Capture the cell that displays the provided text and extract its (x, y) central coordinate. 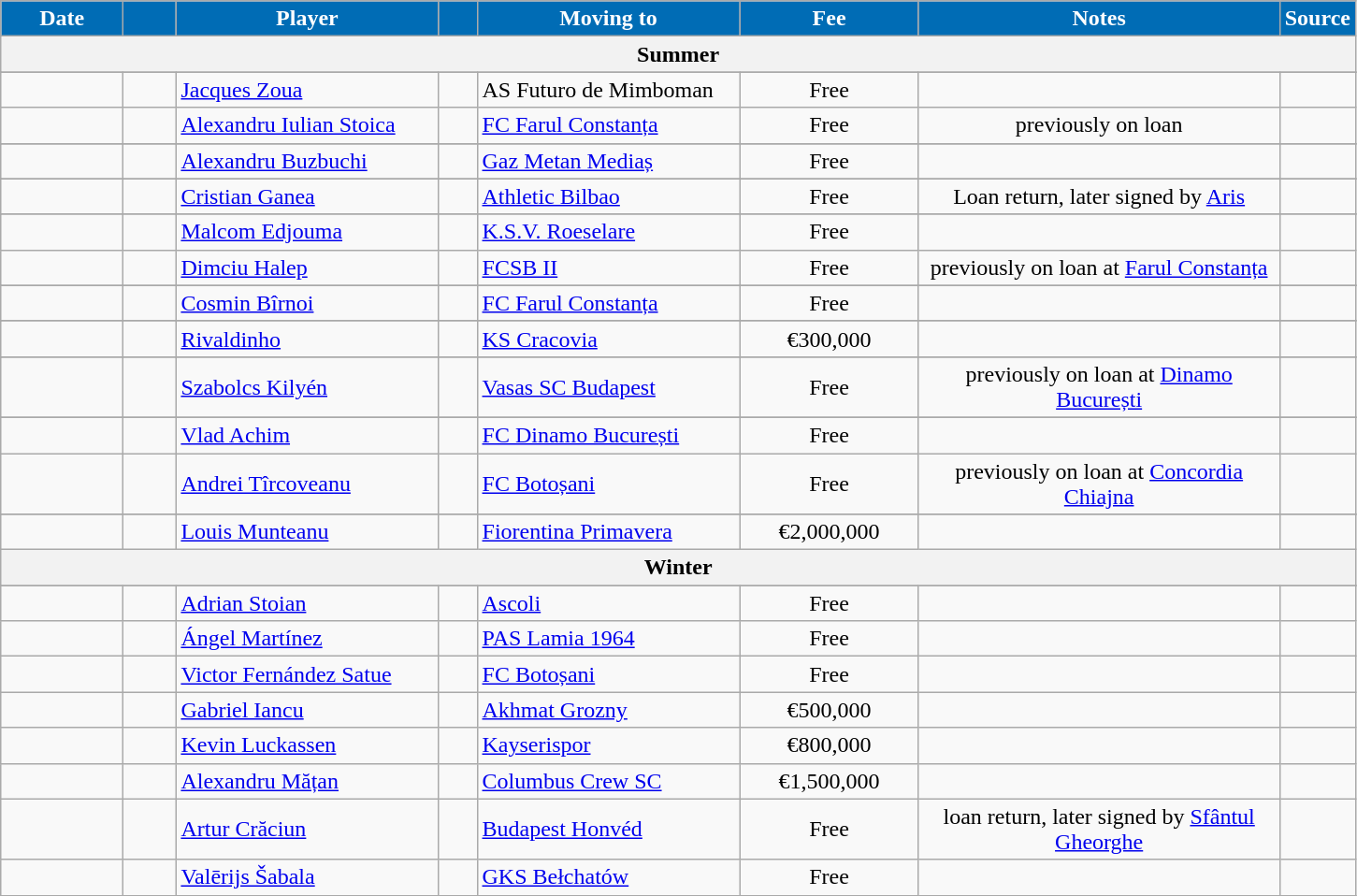
Alexandru Buzbuchi (307, 161)
Source (1317, 19)
Jacques Zoua (307, 90)
Player (307, 19)
Gaz Metan Mediaș (608, 161)
K.S.V. Roeselare (608, 232)
Date (62, 19)
€300,000 (829, 339)
Kevin Luckassen (307, 745)
Summer (679, 54)
€800,000 (829, 745)
€2,000,000 (829, 532)
Alexandru Mățan (307, 781)
Winter (679, 568)
Dimciu Halep (307, 267)
€500,000 (829, 710)
Valērijs Šabala (307, 877)
Athletic Bilbao (608, 196)
Cosmin Bîrnoi (307, 303)
previously on loan at Concordia Chiajna (1099, 483)
Artur Crăciun (307, 829)
Victor Fernández Satue (307, 674)
Cristian Ganea (307, 196)
Kayserispor (608, 745)
Fiorentina Primavera (608, 532)
KS Cracovia (608, 339)
Adrian Stoian (307, 603)
Columbus Crew SC (608, 781)
Szabolcs Kilyén (307, 387)
Ascoli (608, 603)
Fee (829, 19)
loan return, later signed by Sfântul Gheorghe (1099, 829)
AS Futuro de Mimboman (608, 90)
previously on loan (1099, 125)
Alexandru Iulian Stoica (307, 125)
Akhmat Grozny (608, 710)
previously on loan at Dinamo București (1099, 387)
PAS Lamia 1964 (608, 639)
Louis Munteanu (307, 532)
Moving to (608, 19)
Vlad Achim (307, 435)
Gabriel Iancu (307, 710)
Ángel Martínez (307, 639)
Andrei Tîrcoveanu (307, 483)
Loan return, later signed by Aris (1099, 196)
FC Dinamo București (608, 435)
Rivaldinho (307, 339)
GKS Bełchatów (608, 877)
Budapest Honvéd (608, 829)
previously on loan at Farul Constanța (1099, 267)
FCSB II (608, 267)
Vasas SC Budapest (608, 387)
Notes (1099, 19)
€1,500,000 (829, 781)
Malcom Edjouma (307, 232)
